Provide the [x, y] coordinate of the cell's center where the given text is located.  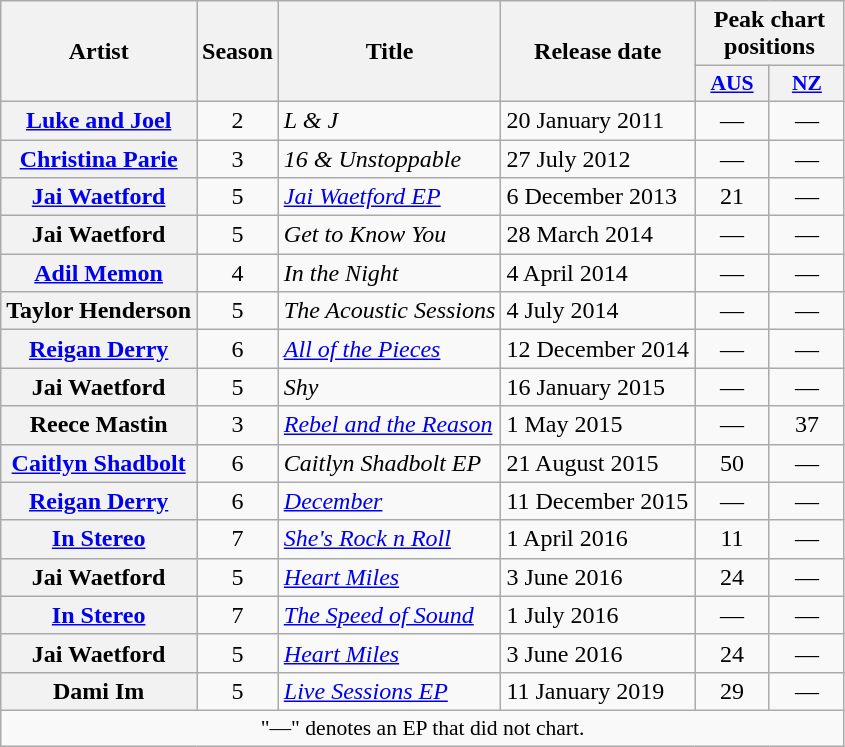
Release date [598, 52]
Rebel and the Reason [390, 425]
December [390, 501]
Peak chart positions [770, 34]
Luke and Joel [99, 120]
2 [238, 120]
Reece Mastin [99, 425]
Jai Waetford EP [390, 197]
L & J [390, 120]
21 August 2015 [598, 463]
16 January 2015 [598, 387]
Season [238, 52]
Caitlyn Shadbolt EP [390, 463]
11 [732, 539]
All of the Pieces [390, 349]
11 January 2019 [598, 691]
1 May 2015 [598, 425]
She's Rock n Roll [390, 539]
Artist [99, 52]
Shy [390, 387]
Taylor Henderson [99, 311]
Christina Parie [99, 159]
1 July 2016 [598, 615]
The Speed of Sound [390, 615]
16 & Unstoppable [390, 159]
11 December 2015 [598, 501]
50 [732, 463]
Title [390, 52]
The Acoustic Sessions [390, 311]
Live Sessions EP [390, 691]
In the Night [390, 273]
4 [238, 273]
21 [732, 197]
20 January 2011 [598, 120]
4 April 2014 [598, 273]
12 December 2014 [598, 349]
Dami Im [99, 691]
37 [806, 425]
Get to Know You [390, 235]
"—" denotes an EP that did not chart. [423, 728]
28 March 2014 [598, 235]
6 December 2013 [598, 197]
29 [732, 691]
27 July 2012 [598, 159]
1 April 2016 [598, 539]
Caitlyn Shadbolt [99, 463]
4 July 2014 [598, 311]
AUS [732, 84]
NZ [806, 84]
Adil Memon [99, 273]
